Capture the cell that displays the provided text and extract its (X, Y) central coordinate. 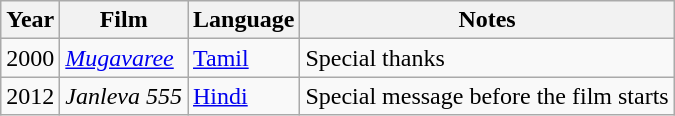
Notes (487, 20)
Film (124, 20)
Language (244, 20)
Year (30, 20)
Janleva 555 (124, 96)
Tamil (244, 58)
Mugavaree (124, 58)
Special thanks (487, 58)
2012 (30, 96)
Hindi (244, 96)
Special message before the film starts (487, 96)
2000 (30, 58)
